Return the (X, Y) coordinate for the center point of the cell that contains the specified text.  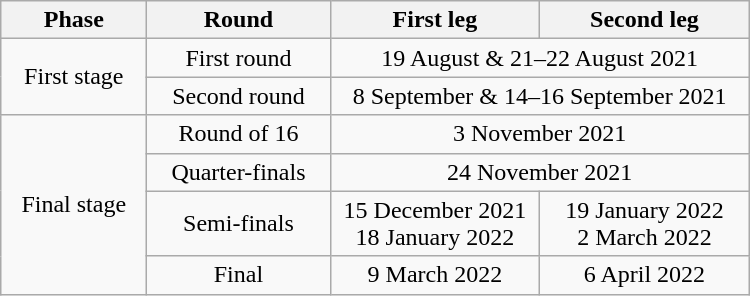
Round of 16 (238, 134)
Final (238, 275)
8 September & 14–16 September 2021 (540, 96)
19 August & 21–22 August 2021 (540, 58)
Second leg (645, 20)
First round (238, 58)
19 January 20222 March 2022 (645, 224)
24 November 2021 (540, 172)
Semi-finals (238, 224)
3 November 2021 (540, 134)
6 April 2022 (645, 275)
Quarter-finals (238, 172)
Round (238, 20)
Phase (74, 20)
First stage (74, 77)
First leg (435, 20)
9 March 2022 (435, 275)
15 December 202118 January 2022 (435, 224)
Second round (238, 96)
Final stage (74, 204)
